Search for the cell housing the specified text and yield its (X, Y) center coordinate. 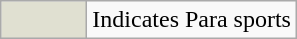
Indicates Para sports (192, 20)
